Search for the cell housing the specified text and yield its (X, Y) center coordinate. 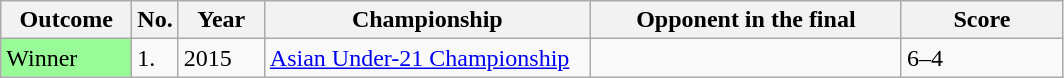
Outcome (66, 20)
2015 (221, 58)
6–4 (982, 58)
No. (155, 20)
Opponent in the final (746, 20)
Winner (66, 58)
Score (982, 20)
1. (155, 58)
Year (221, 20)
Asian Under-21 Championship (427, 58)
Championship (427, 20)
